Find where the given text appears and provide that cell's center as [X, Y] coordinate. 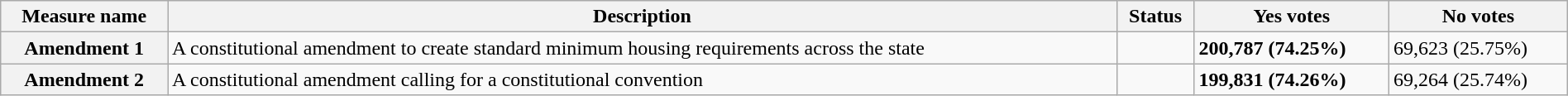
A constitutional amendment to create standard minimum housing requirements across the state [643, 48]
Yes votes [1292, 17]
A constitutional amendment calling for a constitutional convention [643, 79]
Status [1155, 17]
Description [643, 17]
Amendment 1 [84, 48]
Amendment 2 [84, 79]
69,623 (25.75%) [1479, 48]
200,787 (74.25%) [1292, 48]
No votes [1479, 17]
69,264 (25.74%) [1479, 79]
Measure name [84, 17]
199,831 (74.26%) [1292, 79]
